Extract the (X, Y) coordinate from the center of the cell holding the provided text.  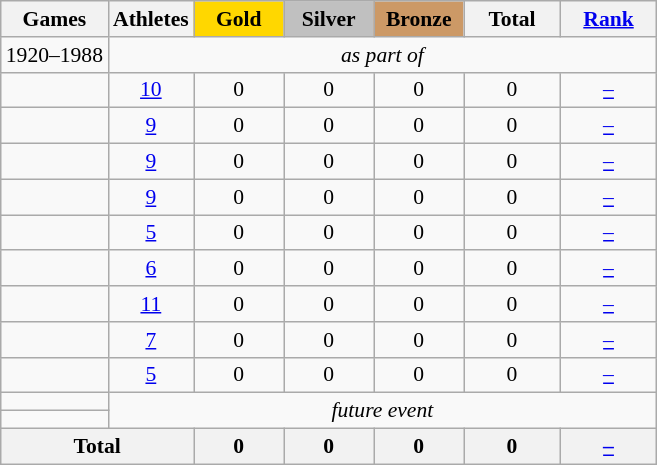
6 (151, 269)
Bronze (419, 19)
10 (151, 90)
Rank (608, 19)
7 (151, 340)
as part of (382, 55)
future event (382, 411)
Games (54, 19)
Silver (329, 19)
1920–1988 (54, 55)
11 (151, 304)
Athletes (151, 19)
Gold (239, 19)
